Capture the cell that displays the provided text and extract its [x, y] central coordinate. 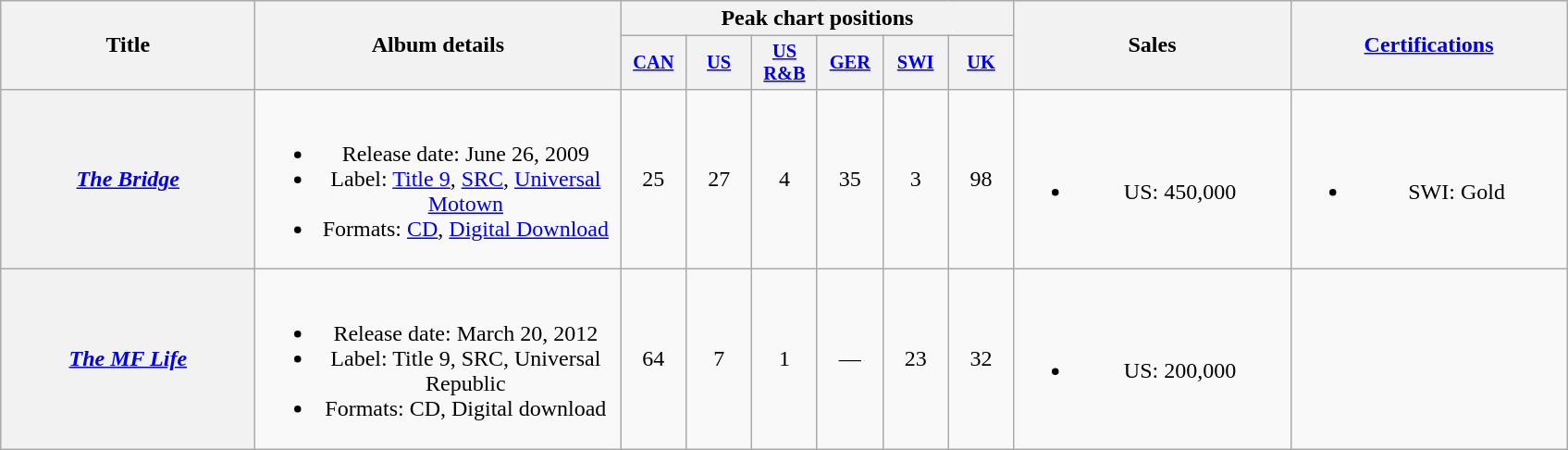
3 [916, 179]
98 [981, 179]
US [720, 63]
The Bridge [128, 179]
Title [128, 45]
32 [981, 359]
25 [653, 179]
CAN [653, 63]
Certifications [1428, 45]
Release date: March 20, 2012Label: Title 9, SRC, Universal RepublicFormats: CD, Digital download [438, 359]
— [849, 359]
64 [653, 359]
23 [916, 359]
Peak chart positions [818, 19]
US: 200,000 [1153, 359]
7 [720, 359]
The MF Life [128, 359]
US: 450,000 [1153, 179]
SWI: Gold [1428, 179]
Album details [438, 45]
35 [849, 179]
Release date: June 26, 2009Label: Title 9, SRC, Universal MotownFormats: CD, Digital Download [438, 179]
UK [981, 63]
27 [720, 179]
SWI [916, 63]
US R&B [784, 63]
Sales [1153, 45]
4 [784, 179]
1 [784, 359]
GER [849, 63]
